Identify which cell holds the provided text, then report its (X, Y) central coordinate. 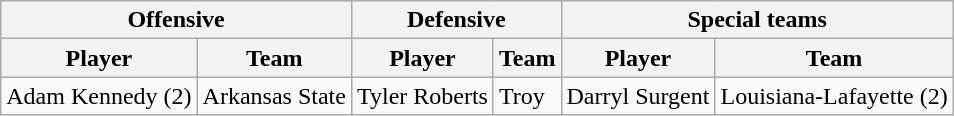
Defensive (456, 20)
Tyler Roberts (422, 96)
Louisiana-Lafayette (2) (834, 96)
Offensive (176, 20)
Arkansas State (274, 96)
Adam Kennedy (2) (99, 96)
Troy (527, 96)
Darryl Surgent (638, 96)
Special teams (757, 20)
